From the cell containing the given text, extract its center point as [x, y] coordinate. 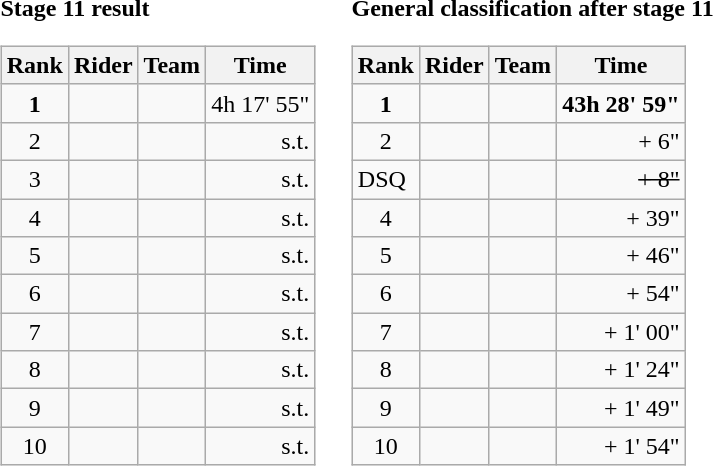
+ 1' 49" [621, 408]
+ 54" [621, 294]
+ 39" [621, 217]
4h 17' 55" [260, 103]
DSQ [386, 179]
+ 1' 54" [621, 446]
+ 1' 00" [621, 332]
+ 1' 24" [621, 370]
+ 6" [621, 141]
+ 46" [621, 256]
3 [34, 179]
+ 8" [621, 179]
43h 28' 59" [621, 103]
